Determine the (X, Y) coordinate at the center of the cell enclosing the given text.  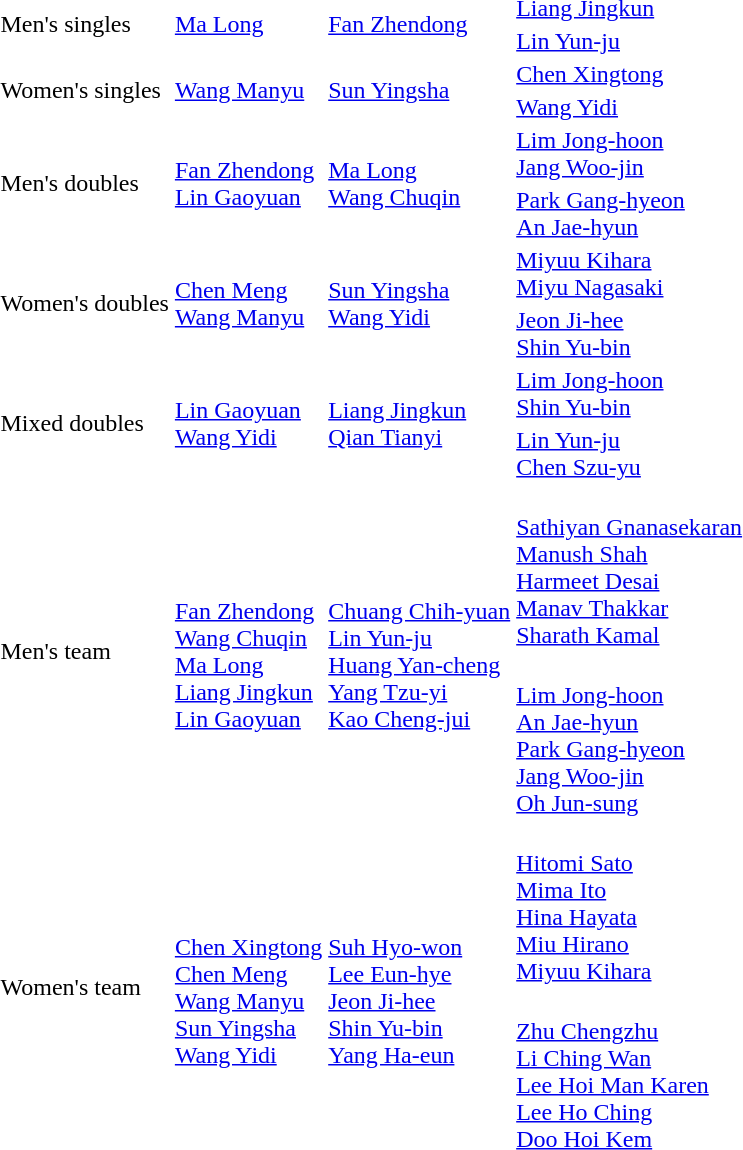
Sun Yingsha (420, 90)
Ma Long Wang Chuqin (420, 184)
Chuang Chih-yuanLin Yun-juHuang Yan-chengYang Tzu-yiKao Cheng-jui (420, 652)
Fan Zhendong Lin Gaoyuan (248, 184)
Fan ZhendongWang ChuqinMa LongLiang JingkunLin Gaoyuan (248, 652)
Lin Gaoyuan Wang Yidi (248, 424)
Chen Meng Wang Manyu (248, 304)
Wang Manyu (248, 90)
Liang Jingkun Qian Tianyi (420, 424)
Sun Yingsha Wang Yidi (420, 304)
